Find where the given text appears and provide that cell's center as [X, Y] coordinate. 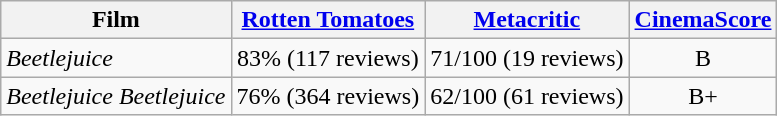
62/100 (61 reviews) [527, 96]
Film [116, 20]
71/100 (19 reviews) [527, 58]
B+ [703, 96]
B [703, 58]
Rotten Tomatoes [328, 20]
Beetlejuice Beetlejuice [116, 96]
Beetlejuice [116, 58]
76% (364 reviews) [328, 96]
CinemaScore [703, 20]
83% (117 reviews) [328, 58]
Metacritic [527, 20]
